Extract the (x, y) coordinate from the center of the cell holding the provided text.  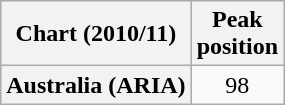
Chart (2010/11) (96, 34)
98 (237, 85)
Australia (ARIA) (96, 85)
Peakposition (237, 34)
